Determine the [X, Y] coordinate at the center of the cell enclosing the given text.  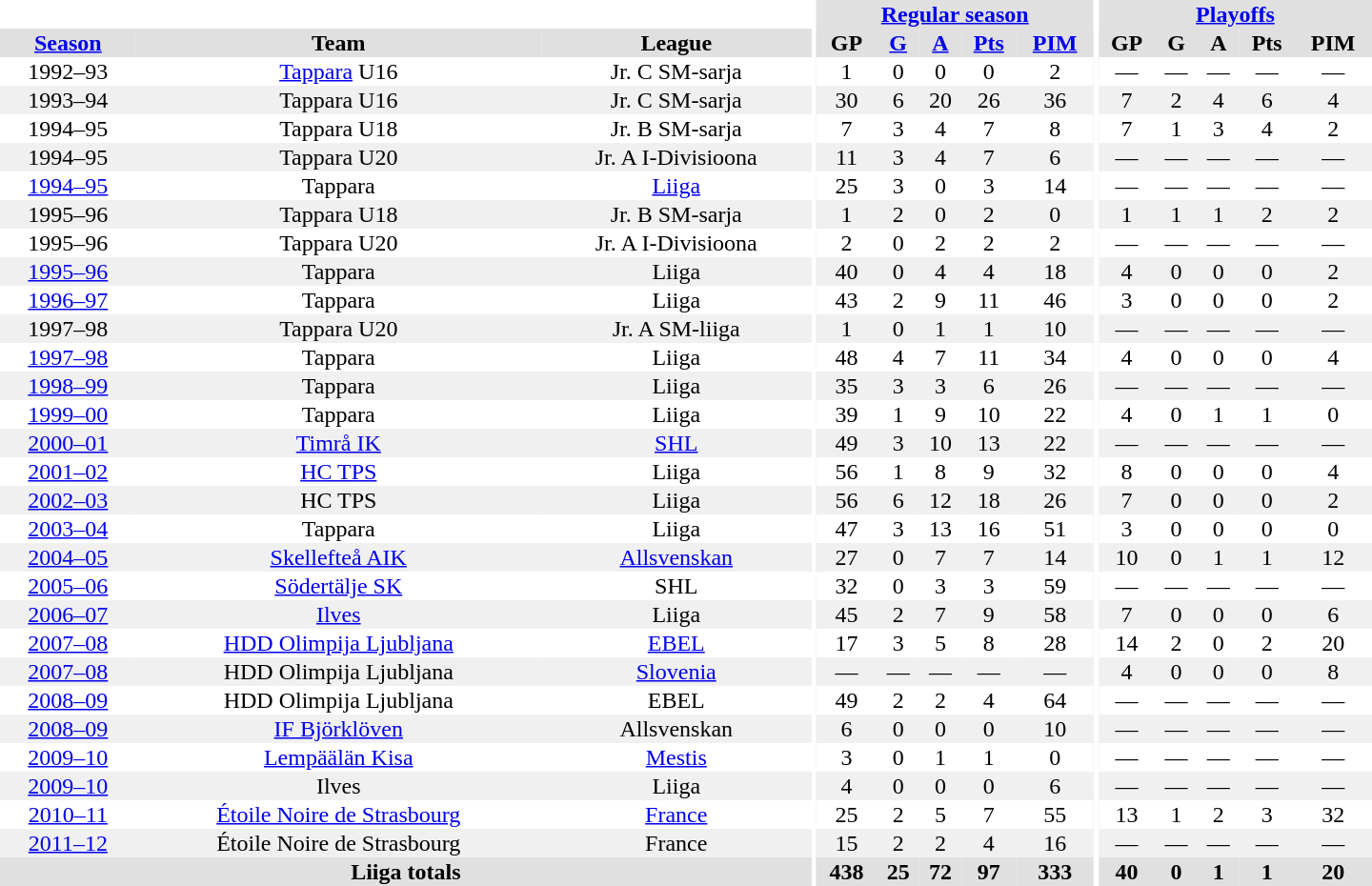
1999–00 [69, 414]
64 [1054, 700]
27 [847, 557]
2002–03 [69, 500]
Playoffs [1235, 14]
Skellefteå AIK [339, 557]
43 [847, 300]
15 [847, 843]
Lempäälän Kisa [339, 757]
2001–02 [69, 472]
Jr. A SM-liiga [676, 329]
30 [847, 100]
1996–97 [69, 300]
39 [847, 414]
45 [847, 614]
28 [1054, 643]
2011–12 [69, 843]
438 [847, 872]
58 [1054, 614]
333 [1054, 872]
48 [847, 357]
Season [69, 43]
Södertälje SK [339, 586]
47 [847, 529]
League [676, 43]
72 [940, 872]
1998–99 [69, 386]
35 [847, 386]
2006–07 [69, 614]
1993–94 [69, 100]
2004–05 [69, 557]
97 [989, 872]
59 [1054, 586]
1992–93 [69, 71]
Timrå IK [339, 443]
2003–04 [69, 529]
Mestis [676, 757]
Team [339, 43]
2000–01 [69, 443]
55 [1054, 815]
51 [1054, 529]
IF Björklöven [339, 729]
17 [847, 643]
36 [1054, 100]
2010–11 [69, 815]
2005–06 [69, 586]
Liiga totals [406, 872]
Slovenia [676, 672]
Regular season [955, 14]
46 [1054, 300]
34 [1054, 357]
